Capture the cell that displays the provided text and extract its [X, Y] central coordinate. 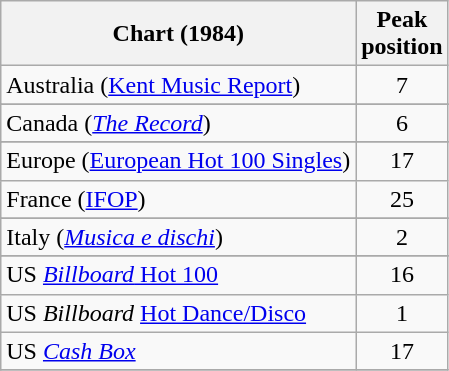
Peakposition [402, 34]
7 [402, 85]
Canada (The Record) [178, 123]
US Billboard Hot 100 [178, 275]
Chart (1984) [178, 34]
Europe (European Hot 100 Singles) [178, 161]
Australia (Kent Music Report) [178, 85]
US Cash Box [178, 351]
25 [402, 199]
6 [402, 123]
2 [402, 237]
16 [402, 275]
France (IFOP) [178, 199]
Italy (Musica e dischi) [178, 237]
1 [402, 313]
US Billboard Hot Dance/Disco [178, 313]
